Locate the cell with the specified text and output its (X, Y) center coordinate. 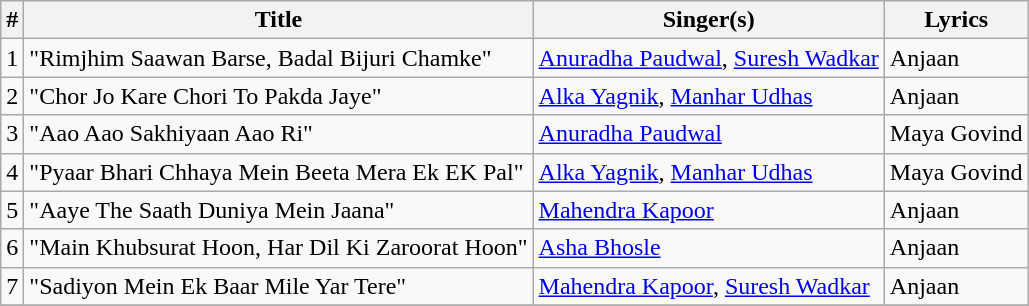
Mahendra Kapoor, Suresh Wadkar (708, 286)
"Sadiyon Mein Ek Baar Mile Yar Tere" (278, 286)
5 (12, 210)
# (12, 20)
1 (12, 58)
Title (278, 20)
4 (12, 172)
"Rimjhim Saawan Barse, Badal Bijuri Chamke" (278, 58)
Asha Bhosle (708, 248)
"Aaye The Saath Duniya Mein Jaana" (278, 210)
"Aao Aao Sakhiyaan Aao Ri" (278, 134)
Anuradha Paudwal, Suresh Wadkar (708, 58)
Singer(s) (708, 20)
Mahendra Kapoor (708, 210)
6 (12, 248)
"Chor Jo Kare Chori To Pakda Jaye" (278, 96)
"Pyaar Bhari Chhaya Mein Beeta Mera Ek EK Pal" (278, 172)
"Main Khubsurat Hoon, Har Dil Ki Zaroorat Hoon" (278, 248)
3 (12, 134)
7 (12, 286)
Anuradha Paudwal (708, 134)
2 (12, 96)
Lyrics (956, 20)
